Pinpoint the cell where the given text exists, returning its [X, Y] midpoint coordinate. 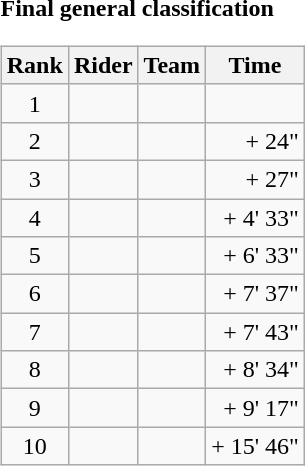
+ 6' 33" [256, 256]
+ 24" [256, 141]
+ 15' 46" [256, 446]
8 [34, 370]
Team [172, 65]
+ 7' 37" [256, 294]
+ 7' 43" [256, 332]
9 [34, 408]
5 [34, 256]
Rider [103, 65]
Rank [34, 65]
6 [34, 294]
10 [34, 446]
+ 4' 33" [256, 217]
+ 27" [256, 179]
1 [34, 103]
+ 8' 34" [256, 370]
4 [34, 217]
Time [256, 65]
2 [34, 141]
+ 9' 17" [256, 408]
7 [34, 332]
3 [34, 179]
